Output the (x, y) coordinate of the center of the cell containing the given text.  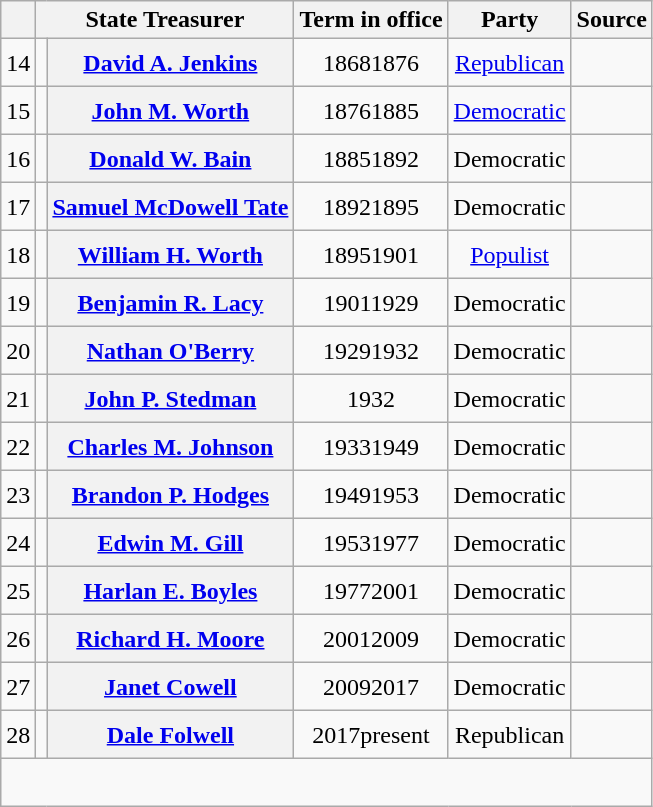
Benjamin R. Lacy (170, 303)
Term in office (371, 20)
28 (18, 735)
Janet Cowell (170, 687)
State Treasurer (165, 20)
18761885 (371, 111)
24 (18, 543)
Populist (510, 255)
Dale Folwell (170, 735)
Source (612, 20)
20012009 (371, 639)
19531977 (371, 543)
18681876 (371, 63)
Edwin M. Gill (170, 543)
David A. Jenkins (170, 63)
21 (18, 399)
17 (18, 207)
20 (18, 351)
Brandon P. Hodges (170, 495)
19772001 (371, 591)
John M. Worth (170, 111)
18 (18, 255)
15 (18, 111)
Charles M. Johnson (170, 447)
Party (510, 20)
19 (18, 303)
23 (18, 495)
18851892 (371, 159)
16 (18, 159)
Nathan O'Berry (170, 351)
Samuel McDowell Tate (170, 207)
22 (18, 447)
19291932 (371, 351)
27 (18, 687)
14 (18, 63)
Richard H. Moore (170, 639)
19011929 (371, 303)
19331949 (371, 447)
18951901 (371, 255)
19491953 (371, 495)
18921895 (371, 207)
2017present (371, 735)
Harlan E. Boyles (170, 591)
26 (18, 639)
25 (18, 591)
1932 (371, 399)
John P. Stedman (170, 399)
20092017 (371, 687)
William H. Worth (170, 255)
Donald W. Bain (170, 159)
